Provide the [x, y] coordinate of the cell's center where the given text is located.  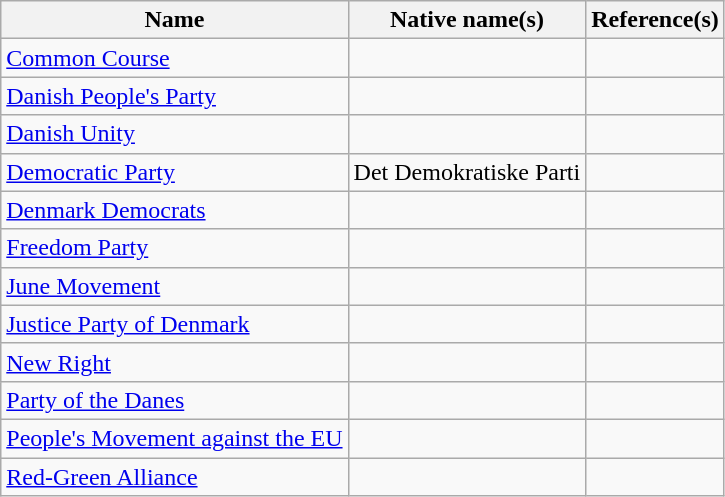
Democratic Party [174, 172]
June Movement [174, 286]
Freedom Party [174, 248]
Party of the Danes [174, 400]
New Right [174, 362]
Red-Green Alliance [174, 477]
Denmark Democrats [174, 210]
Det Demokratiske Parti [467, 172]
Danish People's Party [174, 96]
People's Movement against the EU [174, 438]
Name [174, 20]
Native name(s) [467, 20]
Danish Unity [174, 134]
Justice Party of Denmark [174, 324]
Reference(s) [656, 20]
Common Course [174, 58]
